Pinpoint the cell where the given text exists, returning its (x, y) midpoint coordinate. 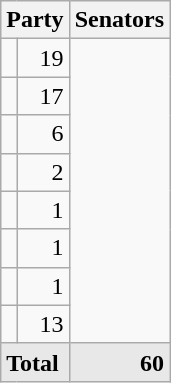
2 (43, 172)
Total (35, 362)
19 (43, 58)
6 (43, 134)
13 (43, 324)
17 (43, 96)
Senators (119, 20)
60 (119, 362)
Party (35, 20)
